Output the [X, Y] coordinate of the center of the cell containing the given text.  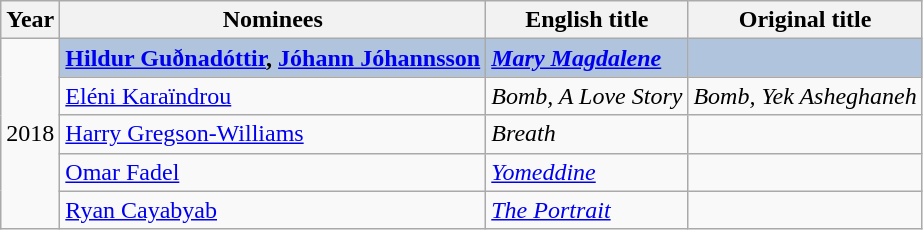
The Portrait [587, 210]
Bomb, A Love Story [587, 96]
Yomeddine [587, 172]
Hildur Guðnadóttir, Jóhann Jóhannsson [273, 58]
Ryan Cayabyab [273, 210]
Original title [805, 20]
Mary Magdalene [587, 58]
Eléni Karaïndrou [273, 96]
Omar Fadel [273, 172]
2018 [30, 134]
Harry Gregson-Williams [273, 134]
Breath [587, 134]
Nominees [273, 20]
English title [587, 20]
Year [30, 20]
Bomb, Yek Asheghaneh [805, 96]
